Output the [X, Y] coordinate of the center of the cell containing the given text.  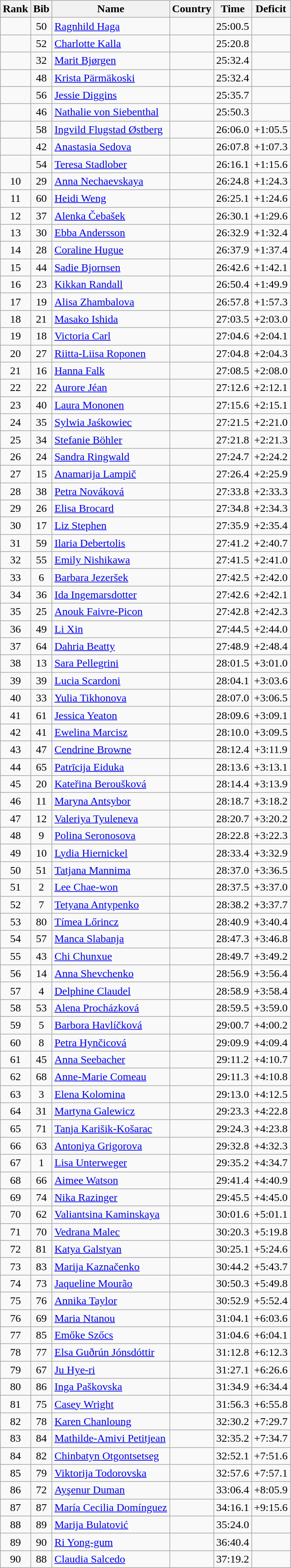
Ewelina Marcisz [111, 732]
Charlotte Kalla [111, 43]
Ri Yong-gum [111, 1542]
+4:32.3 [271, 1146]
29:23.3 [233, 1111]
Laura Mononen [111, 405]
30:01.6 [233, 1215]
Valeriya Tyuleneva [111, 819]
29:32.8 [233, 1146]
28:09.6 [233, 715]
7 [42, 905]
+1:57.3 [271, 302]
29:11.2 [233, 1060]
27:35.9 [233, 526]
30:52.9 [233, 1301]
+1:29.6 [271, 216]
Valiantsina Kaminskaya [111, 1215]
Yulia Tikhonova [111, 698]
32:35.2 [233, 1439]
8 [42, 1042]
Ayşenur Duman [111, 1490]
28:49.7 [233, 956]
Nathalie von Siebenthal [111, 112]
36:40.4 [233, 1542]
31:27.1 [233, 1370]
Anamarija Lampič [111, 474]
Ju Hye-ri [111, 1370]
Sara Pellegrini [111, 663]
Marija Bulatović [111, 1525]
27:21.5 [233, 422]
+2:03.0 [271, 319]
28:20.7 [233, 819]
+4:09.4 [271, 1042]
+2:35.4 [271, 526]
Coraline Hugue [111, 250]
29:13.0 [233, 1094]
Hanna Falk [111, 371]
Inga Paškovska [111, 1387]
Petra Nováková [111, 491]
27:12.6 [233, 388]
28:33.4 [233, 853]
+3:46.8 [271, 939]
+2:12.1 [271, 388]
28:22.8 [233, 836]
+5:49.8 [271, 1283]
Manca Slabanja [111, 939]
Dahria Beatty [111, 646]
+1:24.6 [271, 198]
26:37.9 [233, 250]
Sadie Bjornsen [111, 267]
28:13.6 [233, 767]
+4:23.8 [271, 1129]
28:12.4 [233, 749]
Marija Kaznačenko [111, 1266]
+4:40.9 [271, 1180]
+7:57.1 [271, 1473]
Lucia Scardoni [111, 681]
+9:15.6 [271, 1507]
+3:18.2 [271, 801]
28:40.9 [233, 922]
Kikkan Randall [111, 285]
9 [42, 836]
+5:52.4 [271, 1301]
Anouk Faivre-Picon [111, 612]
Maria Ntanou [111, 1318]
28:14.4 [233, 784]
+3:40.4 [271, 922]
+2:34.3 [271, 509]
27:48.9 [233, 646]
Ilaria Debertolis [111, 543]
Anne-Marie Comeau [111, 1077]
Mathilde-Amivi Petitjean [111, 1439]
+6:04.1 [271, 1335]
27:42.8 [233, 612]
Krista Pärmäkoski [111, 78]
Casey Wright [111, 1404]
31:12.8 [233, 1353]
Martyna Galewicz [111, 1111]
+2:04.1 [271, 336]
+3:58.4 [271, 991]
27:41.5 [233, 560]
28:01.5 [233, 663]
28:04.1 [233, 681]
+3:59.0 [271, 1008]
29:45.5 [233, 1197]
Jessie Diggins [111, 95]
32:30.2 [233, 1421]
+3:09.1 [271, 715]
30:44.2 [233, 1266]
+2:08.0 [271, 371]
Jessica Yeaton [111, 715]
Ida Ingemarsdotter [111, 595]
Maryna Antsybor [111, 801]
+4:10.7 [271, 1060]
+3:49.2 [271, 956]
Liz Stephen [111, 526]
+3:36.5 [271, 870]
+3:11.9 [271, 749]
26:24.8 [233, 181]
29:41.4 [233, 1180]
27:34.8 [233, 509]
32:52.1 [233, 1456]
+6:12.3 [271, 1353]
+1:37.4 [271, 250]
Barbara Jezeršek [111, 577]
28:18.7 [233, 801]
28:37.0 [233, 870]
Anna Shevchenko [111, 973]
+3:56.4 [271, 973]
Patrīcija Eiduka [111, 767]
26:57.8 [233, 302]
Emily Nishikawa [111, 560]
31:04.1 [233, 1318]
Lydia Hiernickel [111, 853]
Viktorija Todorovska [111, 1473]
Lee Chae-won [111, 887]
+2:40.7 [271, 543]
28:38.2 [233, 905]
Time [233, 9]
+2:48.4 [271, 646]
Elisa Brocard [111, 509]
28:37.5 [233, 887]
+7:51.6 [271, 1456]
Barbora Havlíčková [111, 1025]
28:47.3 [233, 939]
Nika Razinger [111, 1197]
Karen Chanloung [111, 1421]
27:04.6 [233, 336]
+6:26.6 [271, 1370]
Heidi Weng [111, 198]
+3:20.2 [271, 819]
+2:42.3 [271, 612]
27:42.5 [233, 577]
27:15.6 [233, 405]
31:04.6 [233, 1335]
30:25.1 [233, 1249]
Ragnhild Haga [111, 26]
Claudia Salcedo [111, 1559]
31:56.3 [233, 1404]
+4:12.5 [271, 1094]
28:07.0 [233, 698]
26:25.1 [233, 198]
Name [111, 9]
+8:05.9 [271, 1490]
Masako Ishida [111, 319]
Delphine Claudel [111, 991]
Rank [15, 9]
29:00.7 [233, 1025]
+7:34.7 [271, 1439]
27:26.4 [233, 474]
Katya Galstyan [111, 1249]
29:11.3 [233, 1077]
+3:37.7 [271, 905]
26:50.4 [233, 285]
+5:19.8 [271, 1232]
Alena Procházková [111, 1008]
+3:06.5 [271, 698]
+5:01.1 [271, 1215]
+2:44.0 [271, 629]
30:20.3 [233, 1232]
+1:07.3 [271, 147]
27:03.5 [233, 319]
Tanja Karišik-Košarac [111, 1129]
25:35.7 [233, 95]
+6:55.8 [271, 1404]
25:00.5 [233, 26]
25:20.8 [233, 43]
+3:22.3 [271, 836]
+3:13.9 [271, 784]
Country [192, 9]
26:42.6 [233, 267]
+2:15.1 [271, 405]
+3:37.0 [271, 887]
Antoniya Grigorova [111, 1146]
+5:24.6 [271, 1249]
+2:33.3 [271, 491]
+2:41.0 [271, 560]
Riitta-Liisa Roponen [111, 353]
3 [42, 1094]
29:09.9 [233, 1042]
Tatjana Mannima [111, 870]
Vedrana Malec [111, 1232]
+2:25.9 [271, 474]
Aimee Watson [111, 1180]
Anna Nechaevskaya [111, 181]
+2:24.2 [271, 457]
+4:22.8 [271, 1111]
Anastasia Sedova [111, 147]
Sandra Ringwald [111, 457]
+3:03.6 [271, 681]
Chi Chunxue [111, 956]
+4:10.8 [271, 1077]
Lisa Unterweger [111, 1163]
Alisa Zhambalova [111, 302]
+5:43.7 [271, 1266]
Alenka Čebašek [111, 216]
27:33.8 [233, 491]
+3:09.5 [271, 732]
27:42.6 [233, 595]
4 [42, 991]
28:56.9 [233, 973]
34:16.1 [233, 1507]
+1:42.1 [271, 267]
Kateřina Beroušková [111, 784]
32:57.6 [233, 1473]
+2:21.0 [271, 422]
+2:04.3 [271, 353]
Emőke Szőcs [111, 1335]
Li Xin [111, 629]
30:50.3 [233, 1283]
+7:29.7 [271, 1421]
6 [42, 577]
27:21.8 [233, 439]
Chinbatyn Otgontsetseg [111, 1456]
+6:34.4 [271, 1387]
Stefanie Böhler [111, 439]
Bib [42, 9]
Elsa Guðrún Jónsdóttir [111, 1353]
Victoria Carl [111, 336]
Annika Taylor [111, 1301]
29:35.2 [233, 1163]
+2:21.3 [271, 439]
Tetyana Antypenko [111, 905]
Polina Seronosova [111, 836]
Elena Kolomina [111, 1094]
27:08.5 [233, 371]
37:19.2 [233, 1559]
Ingvild Flugstad Østberg [111, 129]
5 [42, 1025]
Ebba Andersson [111, 233]
Cendrine Browne [111, 749]
27:44.5 [233, 629]
+3:32.9 [271, 853]
27:41.2 [233, 543]
+1:15.6 [271, 164]
Sylwia Jaśkowiec [111, 422]
26:30.1 [233, 216]
Marit Bjørgen [111, 61]
35:24.0 [233, 1525]
28:58.9 [233, 991]
Aurore Jéan [111, 388]
+1:24.3 [271, 181]
+2:42.1 [271, 595]
2 [42, 887]
Deficit [271, 9]
27:24.7 [233, 457]
25:50.3 [233, 112]
33:06.4 [233, 1490]
Anna Seebacher [111, 1060]
María Cecilia Domínguez [111, 1507]
Jaqueline Mourão [111, 1283]
28:10.0 [233, 732]
27:04.8 [233, 353]
+3:01.0 [271, 663]
26:07.8 [233, 147]
Teresa Stadlober [111, 164]
+3:13.1 [271, 767]
28:59.5 [233, 1008]
29:24.3 [233, 1129]
26:16.1 [233, 164]
+2:42.0 [271, 577]
26:32.9 [233, 233]
26:06.0 [233, 129]
Petra Hynčicová [111, 1042]
+6:03.6 [271, 1318]
+1:49.9 [271, 285]
+4:45.0 [271, 1197]
+4:00.2 [271, 1025]
+4:34.7 [271, 1163]
+1:05.5 [271, 129]
1 [42, 1163]
+1:32.4 [271, 233]
Tímea Lőrincz [111, 922]
31:34.9 [233, 1387]
